Determine the (x, y) coordinate at the center of the cell enclosing the given text.  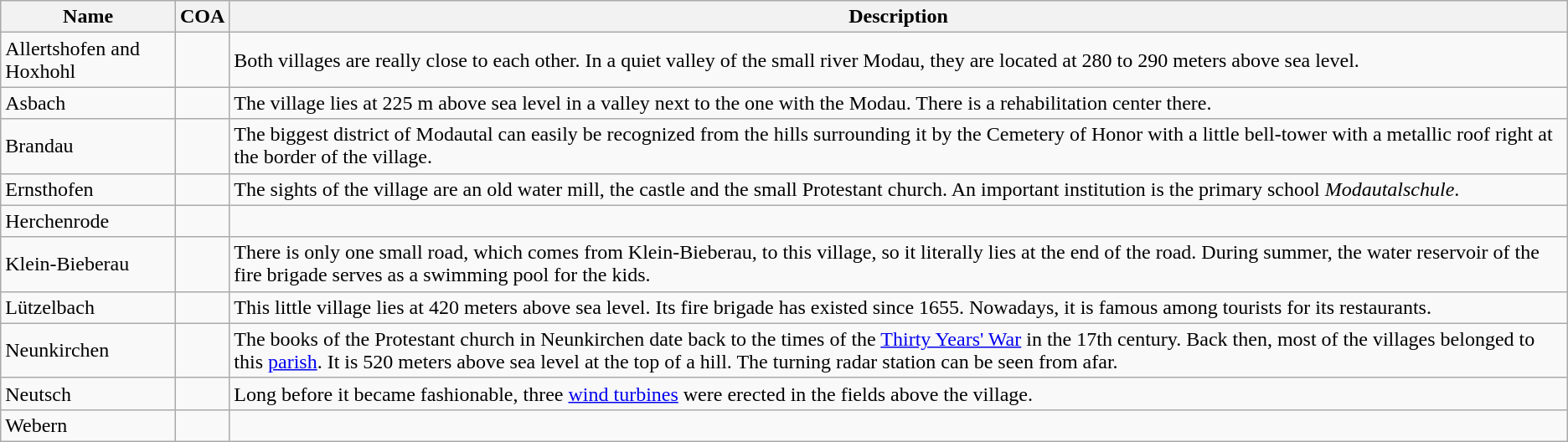
Name (89, 17)
COA (202, 17)
Herchenrode (89, 221)
Allertshofen and Hoxhohl (89, 60)
Webern (89, 425)
Neunkirchen (89, 350)
Asbach (89, 103)
Ernsthofen (89, 189)
The village lies at 225 m above sea level in a valley next to the one with the Modau. There is a rehabilitation center there. (898, 103)
Lützelbach (89, 307)
Neutsch (89, 393)
Long before it became fashionable, three wind turbines were erected in the fields above the village. (898, 393)
Description (898, 17)
Klein-Bieberau (89, 265)
Both villages are really close to each other. In a quiet valley of the small river Modau, they are located at 280 to 290 meters above sea level. (898, 60)
Brandau (89, 146)
